Extract the [x, y] coordinate from the center of the cell holding the provided text.  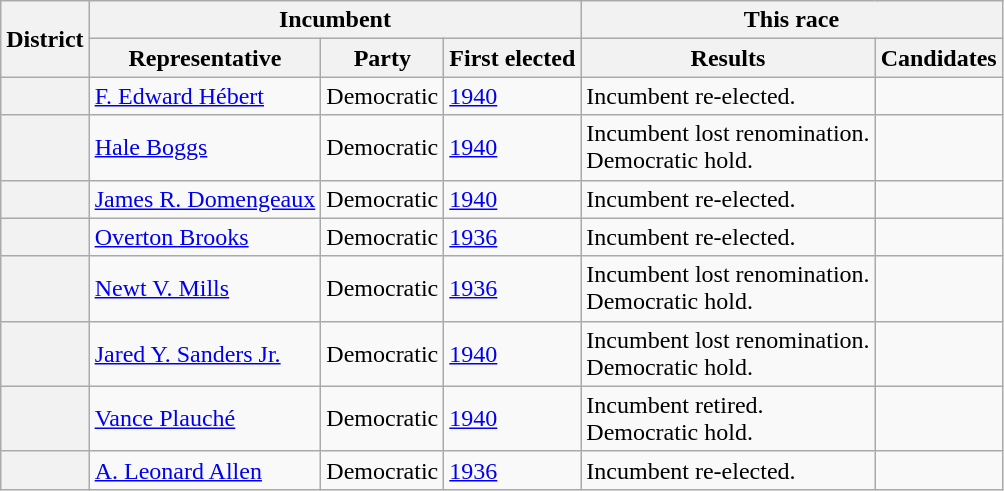
Incumbent retired.Democratic hold. [728, 418]
Newt V. Mills [205, 288]
F. Edward Hébert [205, 96]
Hale Boggs [205, 148]
Vance Plauché [205, 418]
District [45, 39]
Incumbent [335, 20]
Candidates [938, 58]
Party [382, 58]
Representative [205, 58]
Jared Y. Sanders Jr. [205, 354]
Results [728, 58]
This race [792, 20]
A. Leonard Allen [205, 470]
First elected [512, 58]
James R. Domengeaux [205, 199]
Overton Brooks [205, 237]
